For the text-containing cell, return its midpoint in (x, y) coordinate format. 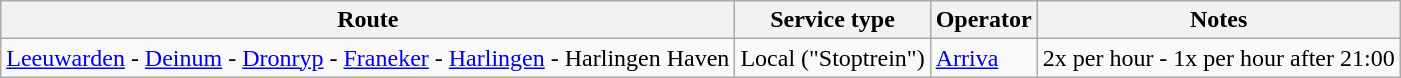
Route (368, 20)
Arriva (984, 58)
Leeuwarden - Deinum - Dronryp - Franeker - Harlingen - Harlingen Haven (368, 58)
Notes (1218, 20)
2x per hour - 1x per hour after 21:00 (1218, 58)
Service type (832, 20)
Operator (984, 20)
Local ("Stoptrein") (832, 58)
